For the text-containing cell, return its midpoint in [X, Y] coordinate format. 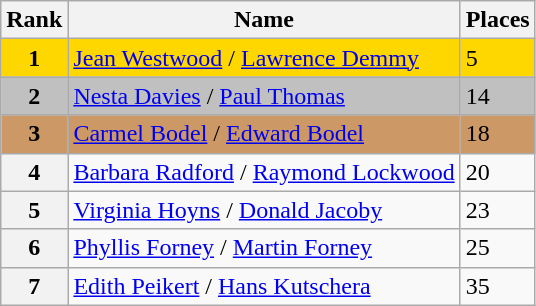
Edith Peikert / Hans Kutschera [264, 286]
Jean Westwood / Lawrence Demmy [264, 58]
20 [498, 172]
7 [34, 286]
35 [498, 286]
2 [34, 96]
Phyllis Forney / Martin Forney [264, 248]
3 [34, 134]
18 [498, 134]
1 [34, 58]
Virginia Hoyns / Donald Jacoby [264, 210]
Carmel Bodel / Edward Bodel [264, 134]
Name [264, 20]
23 [498, 210]
Nesta Davies / Paul Thomas [264, 96]
Barbara Radford / Raymond Lockwood [264, 172]
4 [34, 172]
Places [498, 20]
14 [498, 96]
Rank [34, 20]
6 [34, 248]
25 [498, 248]
